Search for the cell housing the specified text and yield its [X, Y] center coordinate. 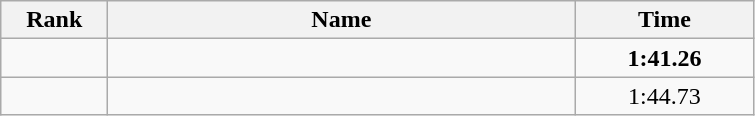
1:41.26 [664, 58]
Name [342, 20]
Rank [54, 20]
1:44.73 [664, 96]
Time [664, 20]
